Find where the given text appears and provide that cell's center as (X, Y) coordinate. 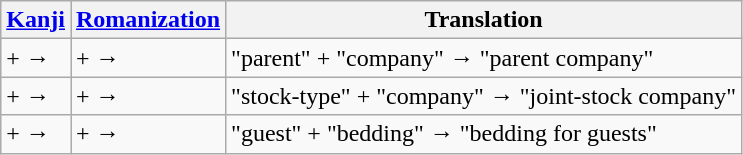
Romanization (148, 20)
"parent" + "company" → "parent company" (484, 58)
Kanji (36, 20)
"stock-type" + "company" → "joint-stock company" (484, 96)
Translation (484, 20)
"guest" + "bedding" → "bedding for guests" (484, 134)
